Identify which cell holds the provided text, then report its (X, Y) central coordinate. 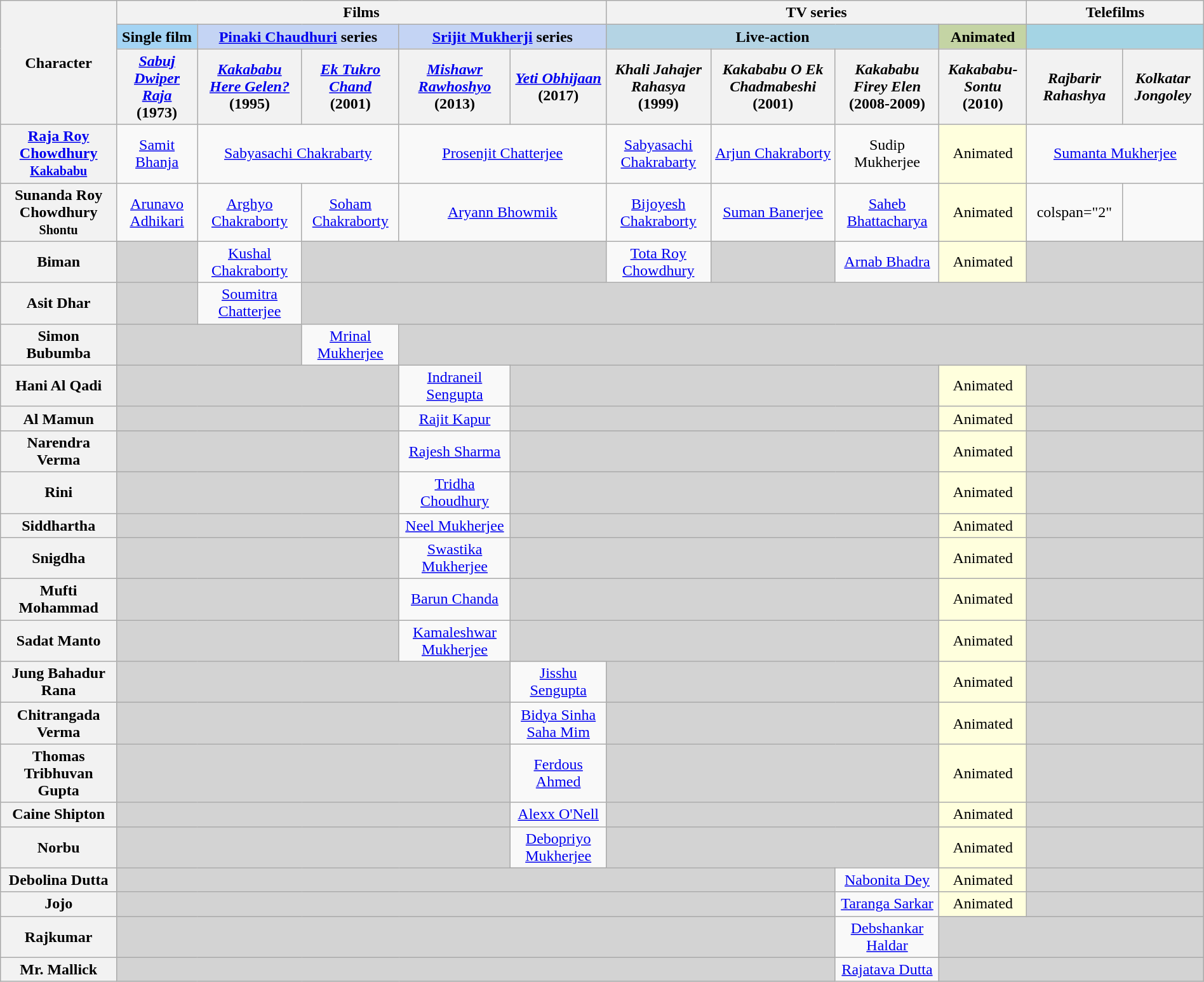
Neel Mukherjee (455, 525)
Rajatava Dutta (887, 969)
Rajbarir Rahashya (1074, 86)
Live-action (772, 37)
Khali Jahajer Rahasya (1999) (658, 86)
Srijit Mukherji series (502, 37)
Barun Chanda (455, 599)
Rini (58, 493)
Caine Shipton (58, 814)
Kakababu Here Gelen? (1995) (250, 86)
Nabonita Dey (887, 880)
Mr. Mallick (58, 969)
Sabuj Dwiper Raja (1973) (157, 86)
Siddhartha (58, 525)
Arnab Bhadra (887, 262)
Sudip Mukherjee (887, 154)
Rajesh Sharma (455, 451)
Mishawr Rawhoshyo (2013) (455, 86)
TV series (816, 13)
Swastika Mukherjee (455, 559)
Jung Bahadur Rana (58, 682)
Tridha Choudhury (455, 493)
Asit Dhar (58, 303)
Bidya Sinha Saha Mim (559, 724)
Single film (157, 37)
Tota Roy Chowdhury (658, 262)
Narendra Verma (58, 451)
Taranga Sarkar (887, 904)
Soumitra Chatterjee (250, 303)
Debshankar Haldar (887, 937)
Sunanda Roy ChowdhuryShontu (58, 212)
Ferdous Ahmed (559, 773)
Arghyo Chakraborty (250, 212)
Sadat Manto (58, 641)
Films (362, 13)
Hani Al Qadi (58, 386)
Kolkatar Jongoley (1163, 86)
Rajit Kapur (455, 418)
Jojo (58, 904)
Soham Chakraborty (351, 212)
Sumanta Mukherjee (1115, 154)
Mrinal Mukherjee (351, 344)
Chitrangada Verma (58, 724)
Kakababu O Ek Chadmabeshi (2001) (773, 86)
Arunavo Adhikari (157, 212)
Kakababu Firey Elen (2008-2009) (887, 86)
Character (58, 62)
Biman (58, 262)
Al Mamun (58, 418)
Yeti Obhijaan (2017) (559, 86)
Saheb Bhattacharya (887, 212)
Norbu (58, 847)
Raja Roy ChowdhuryKakababu (58, 154)
Rajkumar (58, 937)
Snigdha (58, 559)
Indraneil Sengupta (455, 386)
Arjun Chakraborty (773, 154)
Kushal Chakraborty (250, 262)
Mufti Mohammad (58, 599)
Telefilms (1115, 13)
Suman Banerjee (773, 212)
Aryann Bhowmik (502, 212)
Kakababu-Sontu (2010) (983, 86)
colspan="2" (1074, 212)
Samit Bhanja (157, 154)
Prosenjit Chatterjee (502, 154)
Debolina Dutta (58, 880)
Pinaki Chaudhuri series (298, 37)
Kamaleshwar Mukherjee (455, 641)
Ek Tukro Chand (2001) (351, 86)
Debopriyo Mukherjee (559, 847)
Jisshu Sengupta (559, 682)
Simon Bubumba (58, 344)
Thomas Tribhuvan Gupta (58, 773)
Alexx O'Nell (559, 814)
Bijoyesh Chakraborty (658, 212)
